Capture the cell that displays the provided text and extract its [x, y] central coordinate. 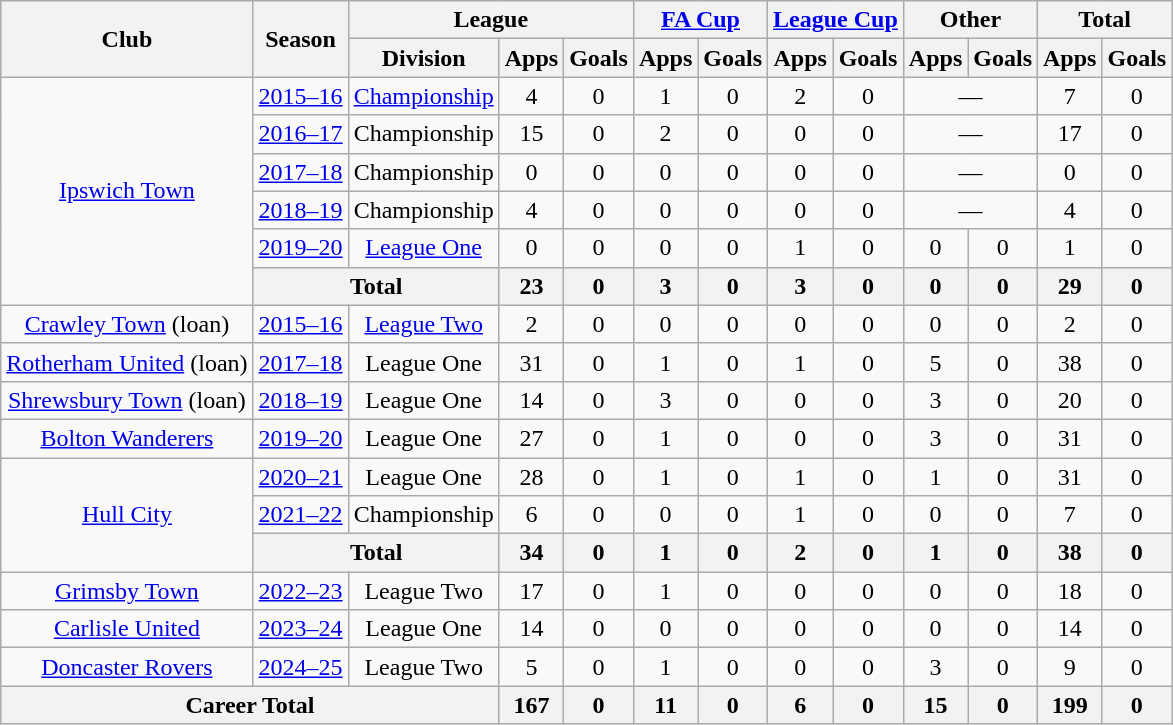
2020–21 [300, 477]
199 [1070, 705]
Grimsby Town [127, 591]
FA Cup [700, 20]
Crawley Town (loan) [127, 324]
Carlisle United [127, 629]
Division [424, 58]
23 [531, 286]
11 [665, 705]
Bolton Wanderers [127, 438]
34 [531, 553]
Ipswich Town [127, 191]
Doncaster Rovers [127, 667]
Career Total [250, 705]
2024–25 [300, 667]
League [490, 20]
9 [1070, 667]
Other [970, 20]
Shrewsbury Town (loan) [127, 400]
28 [531, 477]
Season [300, 39]
2016–17 [300, 134]
League Cup [836, 20]
Hull City [127, 515]
Club [127, 39]
27 [531, 438]
2022–23 [300, 591]
2023–24 [300, 629]
18 [1070, 591]
20 [1070, 400]
2021–22 [300, 515]
29 [1070, 286]
Rotherham United (loan) [127, 362]
167 [531, 705]
